Pinpoint the cell where the given text exists, returning its [x, y] midpoint coordinate. 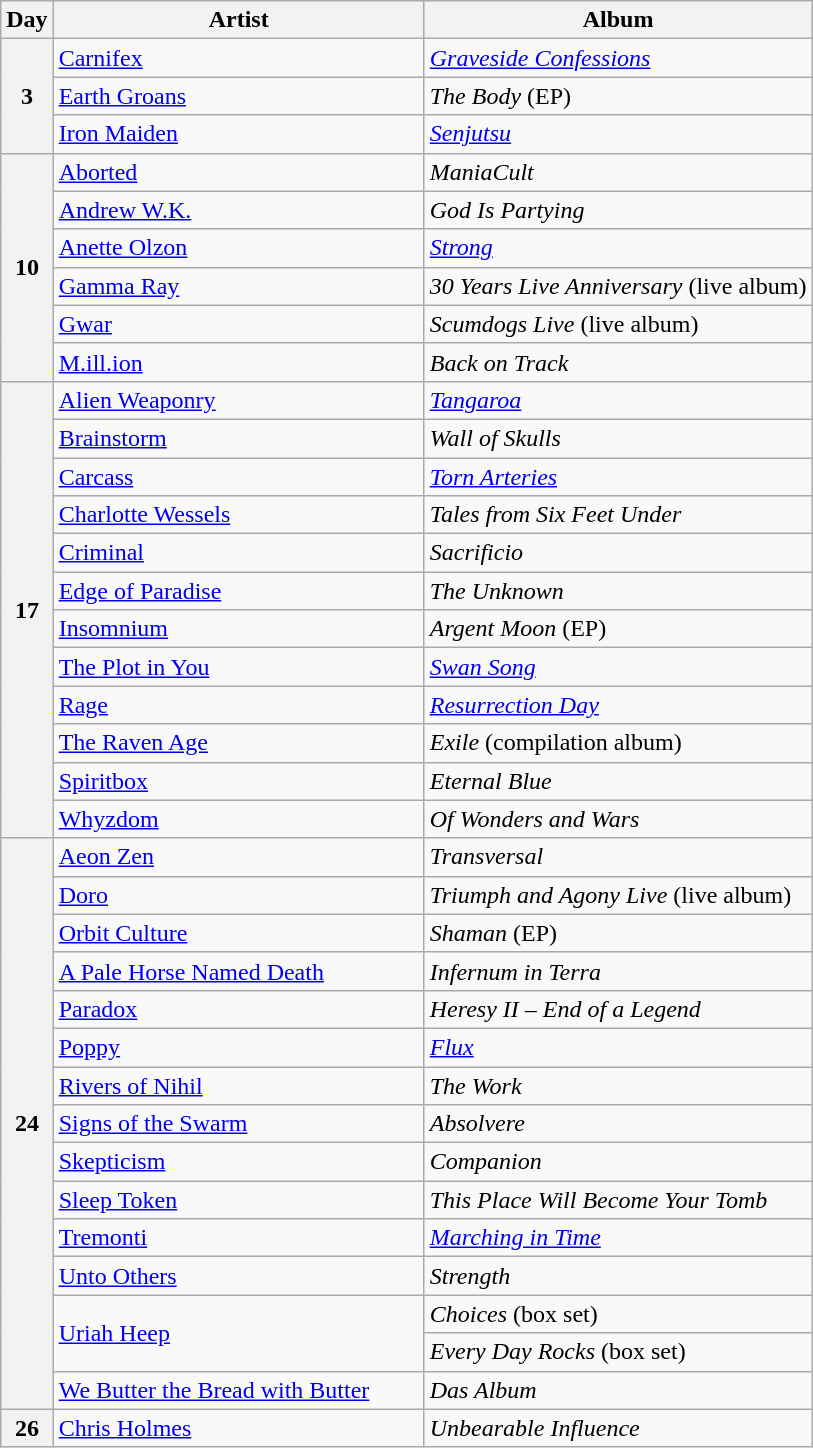
Companion [618, 1162]
Sacrificio [618, 553]
Resurrection Day [618, 705]
Marching in Time [618, 1238]
30 Years Live Anniversary (live album) [618, 286]
Charlotte Wessels [238, 515]
Criminal [238, 553]
Brainstorm [238, 438]
Tangaroa [618, 400]
The Work [618, 1085]
Earth Groans [238, 96]
Poppy [238, 1047]
Unbearable Influence [618, 1428]
Exile (compilation album) [618, 743]
Carnifex [238, 58]
Orbit Culture [238, 933]
Day [27, 20]
Aborted [238, 172]
10 [27, 267]
Gwar [238, 324]
26 [27, 1428]
The Plot in You [238, 667]
Iron Maiden [238, 134]
Signs of the Swarm [238, 1124]
Graveside Confessions [618, 58]
Aeon Zen [238, 857]
Torn Arteries [618, 477]
Artist [238, 20]
ManiaCult [618, 172]
The Unknown [618, 591]
Skepticism [238, 1162]
Scumdogs Live (live album) [618, 324]
Infernum in Terra [618, 971]
3 [27, 96]
Gamma Ray [238, 286]
Triumph and Agony Live (live album) [618, 895]
Carcass [238, 477]
Every Day Rocks (box set) [618, 1352]
Andrew W.K. [238, 210]
Rage [238, 705]
This Place Will Become Your Tomb [618, 1200]
Absolvere [618, 1124]
Strong [618, 248]
Rivers of Nihil [238, 1085]
Shaman (EP) [618, 933]
Uriah Heep [238, 1333]
Argent Moon (EP) [618, 629]
Anette Olzon [238, 248]
Eternal Blue [618, 781]
Album [618, 20]
Chris Holmes [238, 1428]
Edge of Paradise [238, 591]
Choices (box set) [618, 1314]
The Body (EP) [618, 96]
Flux [618, 1047]
Unto Others [238, 1276]
24 [27, 1124]
Whyzdom [238, 819]
17 [27, 610]
Heresy II – End of a Legend [618, 1009]
Das Album [618, 1390]
Back on Track [618, 362]
Swan Song [618, 667]
Transversal [618, 857]
Senjutsu [618, 134]
Wall of Skulls [618, 438]
Insomnium [238, 629]
Of Wonders and Wars [618, 819]
God Is Partying [618, 210]
Sleep Token [238, 1200]
Doro [238, 895]
Tales from Six Feet Under [618, 515]
M.ill.ion [238, 362]
Spiritbox [238, 781]
Alien Weaponry [238, 400]
A Pale Horse Named Death [238, 971]
Tremonti [238, 1238]
The Raven Age [238, 743]
Paradox [238, 1009]
Strength [618, 1276]
We Butter the Bread with Butter [238, 1390]
